Scan for the cell matching the given text and deliver its [x, y] coordinate at center. 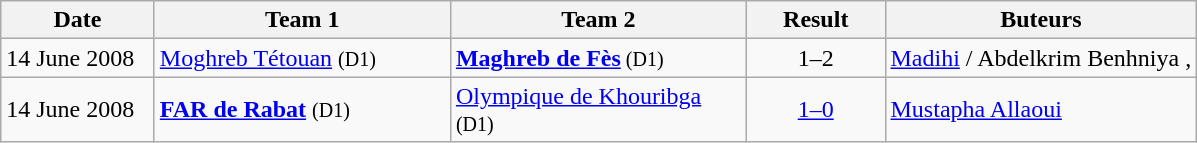
Team 2 [598, 20]
Maghreb de Fès (D1) [598, 58]
1–2 [816, 58]
Buteurs [1041, 20]
Result [816, 20]
Date [78, 20]
Mustapha Allaoui [1041, 110]
Moghreb Tétouan (D1) [302, 58]
FAR de Rabat (D1) [302, 110]
Team 1 [302, 20]
Olympique de Khouribga (D1) [598, 110]
1–0 [816, 110]
Madihi / Abdelkrim Benhniya , [1041, 58]
